Detect which cell encompasses the target text, then output its [x, y] center coordinate. 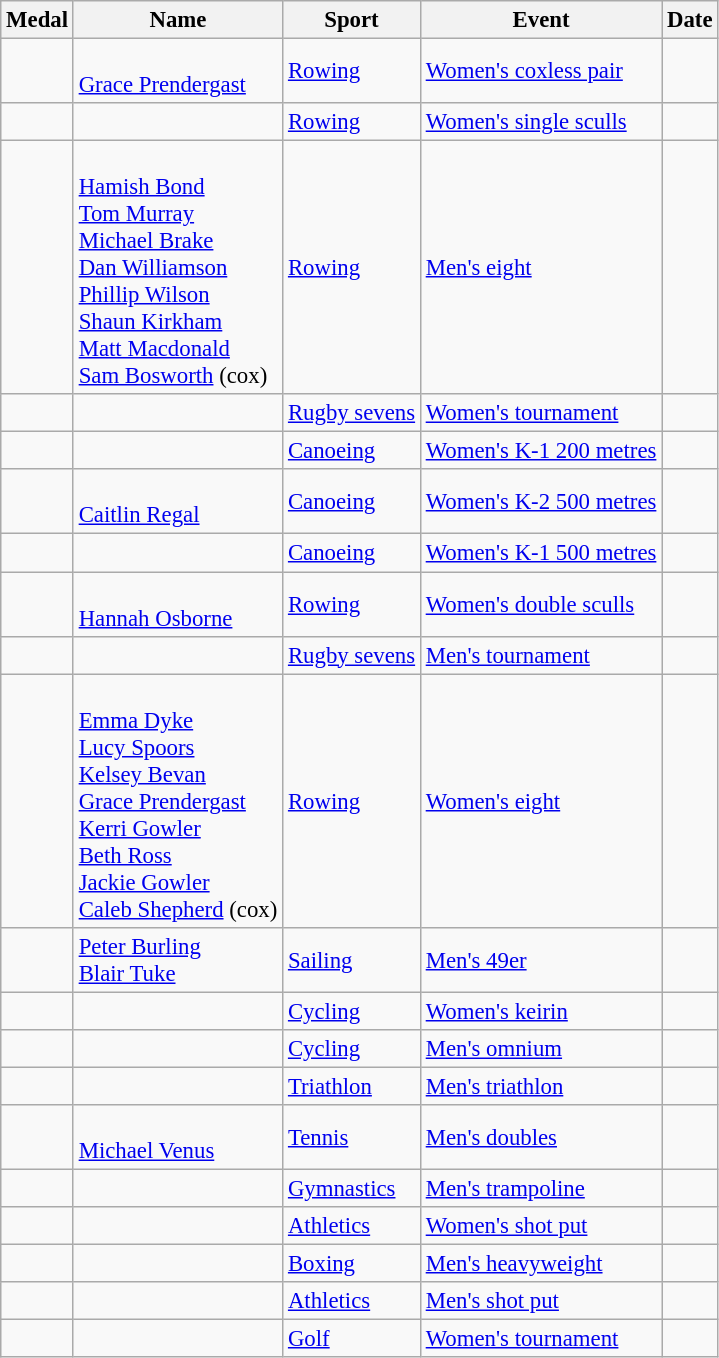
Grace Prendergast [178, 72]
Triathlon [352, 1086]
Caitlin Regal [178, 502]
Gymnastics [352, 1188]
Men's doubles [540, 1138]
Michael Venus [178, 1138]
Sailing [352, 960]
Hamish BondTom MurrayMichael BrakeDan WilliamsonPhillip WilsonShaun KirkhamMatt MacdonaldSam Bosworth (cox) [178, 268]
Boxing [352, 1264]
Women's coxless pair [540, 72]
Women's single sculls [540, 122]
Women's keirin [540, 1011]
Men's trampoline [540, 1188]
Men's omnium [540, 1049]
Women's K-1 200 metres [540, 451]
Men's triathlon [540, 1086]
Date [690, 20]
Women's K-2 500 metres [540, 502]
Men's 49er [540, 960]
Sport [352, 20]
Men's heavyweight [540, 1264]
Tennis [352, 1138]
Name [178, 20]
Men's eight [540, 268]
Women's K-1 500 metres [540, 553]
Women's shot put [540, 1226]
Emma DykeLucy SpoorsKelsey BevanGrace PrendergastKerri GowlerBeth RossJackie GowlerCaleb Shepherd (cox) [178, 801]
Golf [352, 1339]
Men's shot put [540, 1301]
Medal [38, 20]
Men's tournament [540, 655]
Peter BurlingBlair Tuke [178, 960]
Event [540, 20]
Hannah Osborne [178, 604]
Women's double sculls [540, 604]
Women's eight [540, 801]
